Return the [X, Y] coordinate for the center point of the cell that contains the specified text.  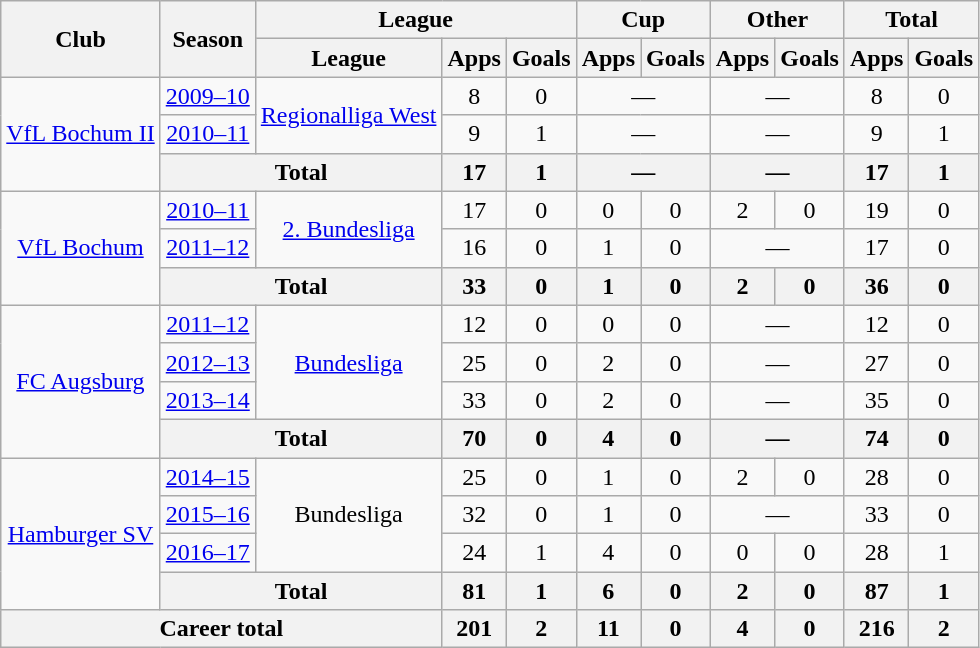
11 [608, 629]
74 [876, 438]
2012–13 [208, 362]
Regionalliga West [348, 115]
2013–14 [208, 400]
Club [80, 39]
19 [876, 210]
Career total [222, 629]
70 [474, 438]
87 [876, 591]
36 [876, 286]
Other [777, 20]
216 [876, 629]
VfL Bochum [80, 248]
2015–16 [208, 515]
16 [474, 248]
32 [474, 515]
Season [208, 39]
FC Augsburg [80, 381]
Cup [643, 20]
2009–10 [208, 96]
2014–15 [208, 477]
27 [876, 362]
201 [474, 629]
2016–17 [208, 553]
Hamburger SV [80, 534]
VfL Bochum II [80, 134]
24 [474, 553]
35 [876, 400]
6 [608, 591]
2. Bundesliga [348, 229]
81 [474, 591]
